Determine the [x, y] coordinate at the center of the cell enclosing the given text.  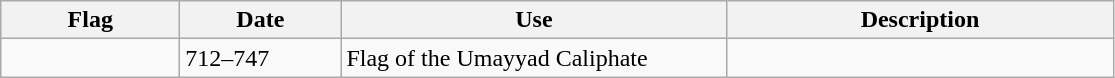
Flag of the Umayyad Caliphate [534, 58]
Flag [90, 20]
712–747 [260, 58]
Description [920, 20]
Use [534, 20]
Date [260, 20]
